Return (x, y) of the center of cell containing provided text 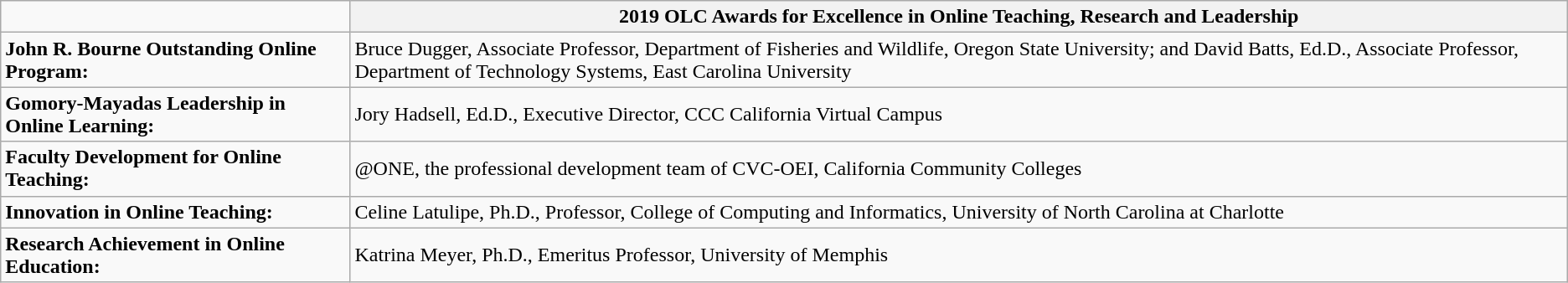
@ONE, the professional development team of CVC-OEI, California Community Colleges (958, 169)
Jory Hadsell, Ed.D., Executive Director, CCC California Virtual Campus (958, 114)
Katrina Meyer, Ph.D., Emeritus Professor, University of Memphis (958, 255)
Innovation in Online Teaching: (176, 212)
Gomory-Mayadas Leadership in Online Learning: (176, 114)
John R. Bourne Outstanding Online Program: (176, 60)
Research Achievement in Online Education: (176, 255)
Faculty Development for Online Teaching: (176, 169)
Celine Latulipe, Ph.D., Professor, College of Computing and Informatics, University of North Carolina at Charlotte (958, 212)
2019 OLC Awards for Excellence in Online Teaching, Research and Leadership (958, 17)
